Determine the [x, y] coordinate at the center of the cell enclosing the given text.  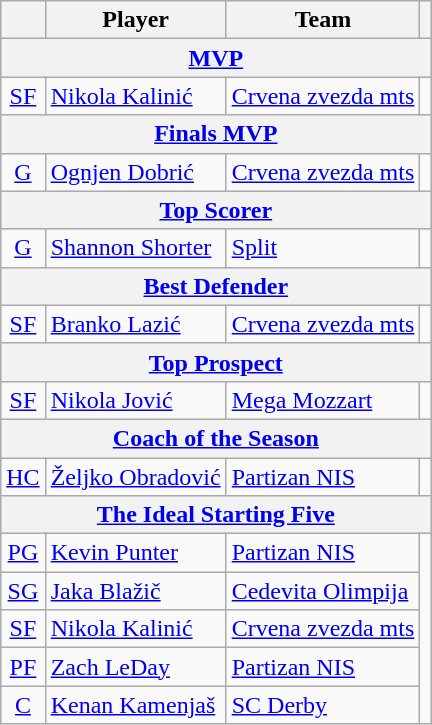
SC Derby [323, 705]
Mega Mozzart [323, 400]
Top Prospect [216, 362]
Split [323, 248]
Team [323, 20]
Shannon Shorter [136, 248]
The Ideal Starting Five [216, 515]
SG [23, 591]
PG [23, 553]
Top Scorer [216, 210]
MVP [216, 58]
Finals MVP [216, 134]
Kenan Kamenjaš [136, 705]
Ognjen Dobrić [136, 172]
Best Defender [216, 286]
PF [23, 667]
Cedevita Olimpija [323, 591]
Branko Lazić [136, 324]
Kevin Punter [136, 553]
Coach of the Season [216, 438]
Zach LeDay [136, 667]
Player [136, 20]
C [23, 705]
Nikola Jović [136, 400]
HC [23, 477]
Željko Obradović [136, 477]
Jaka Blažič [136, 591]
